Find where the given text appears and provide that cell's center as [x, y] coordinate. 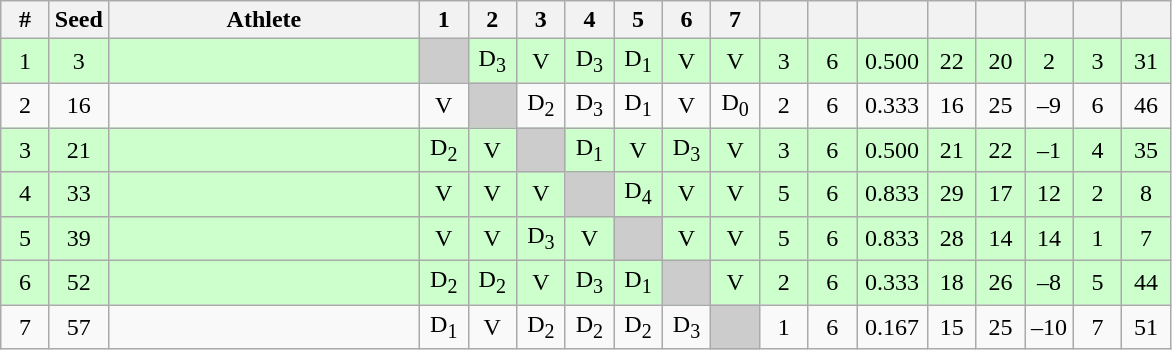
17 [1000, 194]
46 [1146, 105]
52 [78, 283]
33 [78, 194]
D4 [638, 194]
–1 [1050, 150]
28 [952, 238]
8 [1146, 194]
Athlete [264, 20]
12 [1050, 194]
29 [952, 194]
57 [78, 327]
20 [1000, 61]
51 [1146, 327]
0.167 [892, 327]
39 [78, 238]
–8 [1050, 283]
31 [1146, 61]
# [26, 20]
35 [1146, 150]
Seed [78, 20]
–9 [1050, 105]
44 [1146, 283]
–10 [1050, 327]
18 [952, 283]
15 [952, 327]
26 [1000, 283]
D0 [736, 105]
